Find where the given text appears and provide that cell's center as [x, y] coordinate. 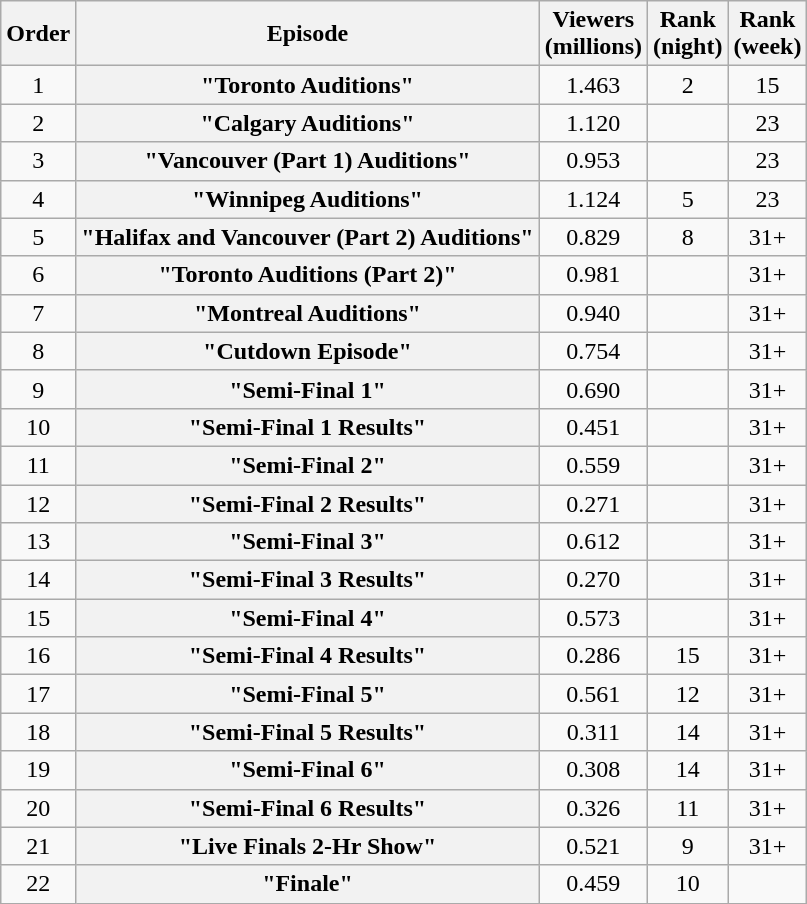
0.311 [593, 732]
1.120 [593, 123]
16 [38, 656]
Order [38, 34]
3 [38, 161]
1.463 [593, 85]
4 [38, 199]
"Semi-Final 3" [308, 542]
19 [38, 770]
6 [38, 275]
0.612 [593, 542]
0.559 [593, 465]
"Toronto Auditions (Part 2)" [308, 275]
"Semi-Final 5" [308, 694]
17 [38, 694]
7 [38, 313]
"Semi-Final 6 Results" [308, 808]
20 [38, 808]
21 [38, 846]
0.981 [593, 275]
0.286 [593, 656]
1 [38, 85]
0.271 [593, 503]
0.690 [593, 389]
0.953 [593, 161]
"Semi-Final 6" [308, 770]
"Finale" [308, 884]
0.561 [593, 694]
"Semi-Final 1" [308, 389]
"Semi-Final 5 Results" [308, 732]
0.326 [593, 808]
0.451 [593, 427]
0.459 [593, 884]
"Montreal Auditions" [308, 313]
Rank(night) [688, 34]
0.829 [593, 237]
"Toronto Auditions" [308, 85]
"Winnipeg Auditions" [308, 199]
"Cutdown Episode" [308, 351]
Viewers(millions) [593, 34]
"Live Finals 2-Hr Show" [308, 846]
0.308 [593, 770]
"Calgary Auditions" [308, 123]
"Semi-Final 4" [308, 618]
"Semi-Final 3 Results" [308, 580]
1.124 [593, 199]
"Vancouver (Part 1) Auditions" [308, 161]
13 [38, 542]
22 [38, 884]
Episode [308, 34]
"Halifax and Vancouver (Part 2) Auditions" [308, 237]
0.940 [593, 313]
0.270 [593, 580]
0.573 [593, 618]
0.521 [593, 846]
"Semi-Final 2 Results" [308, 503]
18 [38, 732]
0.754 [593, 351]
"Semi-Final 1 Results" [308, 427]
Rank(week) [768, 34]
"Semi-Final 4 Results" [308, 656]
"Semi-Final 2" [308, 465]
